Determine the (X, Y) coordinate at the center of the cell enclosing the given text.  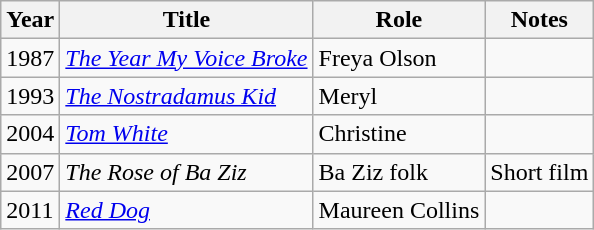
1993 (30, 96)
Maureen Collins (399, 210)
Notes (540, 20)
Meryl (399, 96)
Tom White (186, 134)
Role (399, 20)
The Nostradamus Kid (186, 96)
2004 (30, 134)
Short film (540, 172)
Ba Ziz folk (399, 172)
Red Dog (186, 210)
The Rose of Ba Ziz (186, 172)
Title (186, 20)
Freya Olson (399, 58)
1987 (30, 58)
2007 (30, 172)
2011 (30, 210)
The Year My Voice Broke (186, 58)
Christine (399, 134)
Year (30, 20)
